From the cell containing the given text, extract its center point as [X, Y] coordinate. 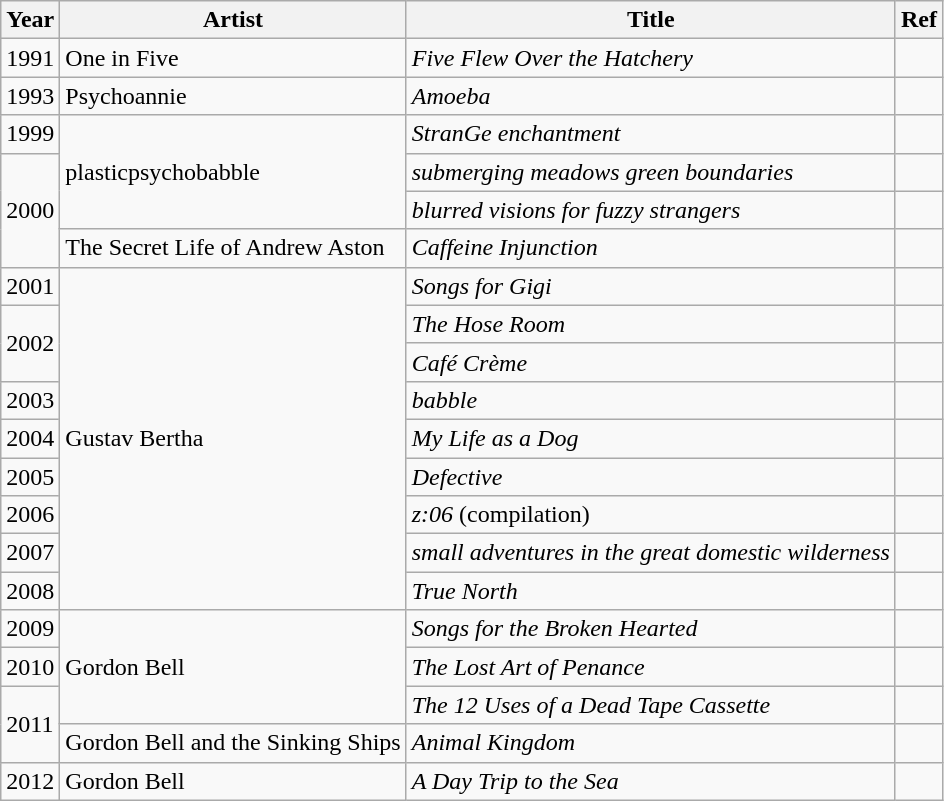
Title [650, 20]
The 12 Uses of a Dead Tape Cassette [650, 705]
2006 [30, 515]
Animal Kingdom [650, 743]
The Lost Art of Penance [650, 667]
The Secret Life of Andrew Aston [233, 248]
The Hose Room [650, 324]
Gordon Bell and the Sinking Ships [233, 743]
Caffeine Injunction [650, 248]
One in Five [233, 58]
2002 [30, 343]
2005 [30, 477]
Psychoannie [233, 96]
Café Crème [650, 362]
1999 [30, 134]
Songs for the Broken Hearted [650, 629]
2000 [30, 210]
2001 [30, 286]
2012 [30, 781]
small adventures in the great domestic wilderness [650, 553]
My Life as a Dog [650, 438]
blurred visions for fuzzy strangers [650, 210]
True North [650, 591]
Amoeba [650, 96]
2009 [30, 629]
Ref [918, 20]
Gustav Bertha [233, 438]
Defective [650, 477]
2011 [30, 724]
Five Flew Over the Hatchery [650, 58]
2007 [30, 553]
2004 [30, 438]
1991 [30, 58]
plasticpsychobabble [233, 172]
submerging meadows green boundaries [650, 172]
A Day Trip to the Sea [650, 781]
Songs for Gigi [650, 286]
z:06 (compilation) [650, 515]
StranGe enchantment [650, 134]
Year [30, 20]
2008 [30, 591]
babble [650, 400]
1993 [30, 96]
Artist [233, 20]
2003 [30, 400]
2010 [30, 667]
